Scan for the cell matching the given text and deliver its [X, Y] coordinate at center. 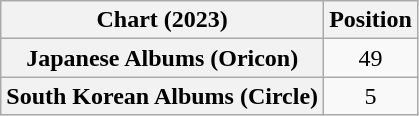
Japanese Albums (Oricon) [162, 58]
Chart (2023) [162, 20]
5 [371, 96]
49 [371, 58]
Position [371, 20]
South Korean Albums (Circle) [162, 96]
